Extract the [x, y] coordinate from the center of the cell holding the provided text.  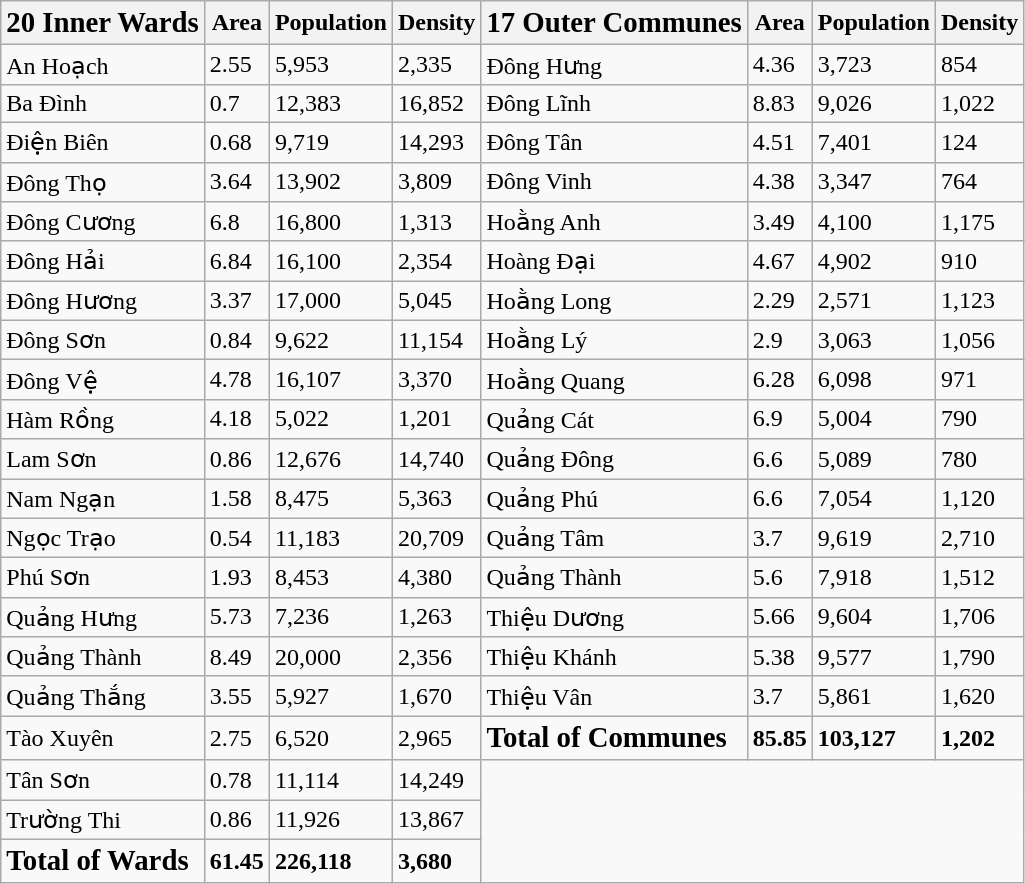
3,347 [874, 182]
Hàm Rồng [103, 419]
Thiệu Dương [614, 617]
1,056 [979, 340]
20 Inner Wards [103, 23]
0.78 [236, 780]
6,098 [874, 380]
Ðông Thọ [103, 182]
Ðông Sơn [103, 340]
Hoàng Ðại [614, 261]
1,313 [436, 222]
6.84 [236, 261]
11,183 [330, 538]
5,927 [330, 696]
Total of Communes [614, 738]
Ba Ðình [103, 103]
2.29 [780, 301]
Thiệu Vân [614, 696]
16,852 [436, 103]
7,054 [874, 498]
17 Outer Communes [614, 23]
Thiệu Khánh [614, 657]
1,202 [979, 738]
4.51 [780, 142]
5,045 [436, 301]
1,120 [979, 498]
Hoằng Quang [614, 380]
2,335 [436, 65]
Phú Sơn [103, 578]
2,965 [436, 738]
5,004 [874, 419]
11,114 [330, 780]
Lam Sơn [103, 459]
1,175 [979, 222]
Quảng Thắng [103, 696]
6,520 [330, 738]
Ðông Vinh [614, 182]
910 [979, 261]
7,236 [330, 617]
3.64 [236, 182]
3,809 [436, 182]
2,710 [979, 538]
16,100 [330, 261]
5,953 [330, 65]
Quảng Cát [614, 419]
9,719 [330, 142]
14,293 [436, 142]
17,000 [330, 301]
1,123 [979, 301]
13,902 [330, 182]
Tào Xuyên [103, 738]
Quảng Phú [614, 498]
124 [979, 142]
1.58 [236, 498]
11,154 [436, 340]
1,201 [436, 419]
Trường Thi [103, 820]
1,790 [979, 657]
0.68 [236, 142]
Quảng Hưng [103, 617]
8,475 [330, 498]
7,918 [874, 578]
5.38 [780, 657]
6.8 [236, 222]
9,619 [874, 538]
8.49 [236, 657]
2,571 [874, 301]
1,620 [979, 696]
2.75 [236, 738]
Hoằng Anh [614, 222]
0.84 [236, 340]
5,861 [874, 696]
2.9 [780, 340]
4.36 [780, 65]
0.54 [236, 538]
5.73 [236, 617]
20,000 [330, 657]
2.55 [236, 65]
1,263 [436, 617]
8,453 [330, 578]
1,512 [979, 578]
7,401 [874, 142]
An Hoạch [103, 65]
3.49 [780, 222]
14,249 [436, 780]
2,354 [436, 261]
12,676 [330, 459]
14,740 [436, 459]
Hoằng Lý [614, 340]
764 [979, 182]
12,383 [330, 103]
1,022 [979, 103]
9,577 [874, 657]
971 [979, 380]
3,063 [874, 340]
Ðông Hưng [614, 65]
1.93 [236, 578]
Quảng Tâm [614, 538]
780 [979, 459]
Ðông Tân [614, 142]
4.18 [236, 419]
6.9 [780, 419]
5,089 [874, 459]
Nam Ngạn [103, 498]
Ðông Vệ [103, 380]
1,706 [979, 617]
5.6 [780, 578]
4.38 [780, 182]
61.45 [236, 861]
11,926 [330, 820]
5,022 [330, 419]
Tân Sơn [103, 780]
3,370 [436, 380]
Ðiện Biên [103, 142]
1,670 [436, 696]
9,026 [874, 103]
Ngọc Trạo [103, 538]
13,867 [436, 820]
9,604 [874, 617]
3.55 [236, 696]
Ðông Lĩnh [614, 103]
Ðông Cương [103, 222]
9,622 [330, 340]
854 [979, 65]
4,100 [874, 222]
5.66 [780, 617]
16,107 [330, 380]
103,127 [874, 738]
4,380 [436, 578]
Ðông Hương [103, 301]
4.78 [236, 380]
3,680 [436, 861]
Quảng Ðông [614, 459]
2,356 [436, 657]
5,363 [436, 498]
8.83 [780, 103]
790 [979, 419]
Hoằng Long [614, 301]
226,118 [330, 861]
3,723 [874, 65]
Ðông Hải [103, 261]
6.28 [780, 380]
0.7 [236, 103]
3.37 [236, 301]
Total of Wards [103, 861]
4.67 [780, 261]
85.85 [780, 738]
4,902 [874, 261]
20,709 [436, 538]
16,800 [330, 222]
